Capture the cell that displays the provided text and extract its (x, y) central coordinate. 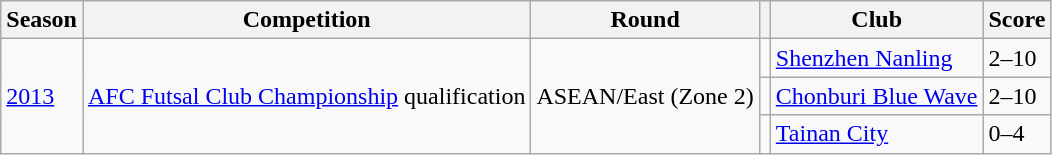
Score (1017, 20)
Round (645, 20)
Season (42, 20)
2013 (42, 96)
Competition (306, 20)
Club (876, 20)
ASEAN/East (Zone 2) (645, 96)
Shenzhen Nanling (876, 58)
Tainan City (876, 134)
AFC Futsal Club Championship qualification (306, 96)
Chonburi Blue Wave (876, 96)
0–4 (1017, 134)
